Capture the cell that displays the provided text and extract its (x, y) central coordinate. 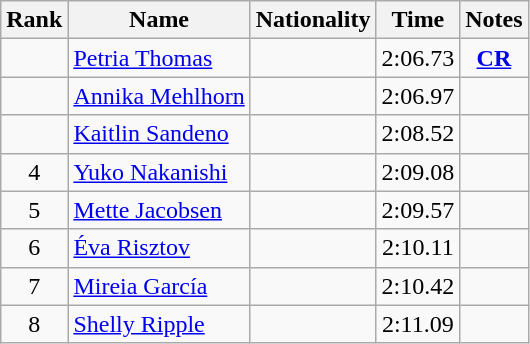
Nationality (313, 20)
Shelly Ripple (159, 324)
2:09.08 (418, 172)
Mireia García (159, 286)
2:10.42 (418, 286)
Time (418, 20)
2:06.97 (418, 96)
Rank (34, 20)
Petria Thomas (159, 58)
2:11.09 (418, 324)
Kaitlin Sandeno (159, 134)
2:10.11 (418, 248)
7 (34, 286)
2:09.57 (418, 210)
6 (34, 248)
Mette Jacobsen (159, 210)
Notes (494, 20)
2:08.52 (418, 134)
CR (494, 58)
8 (34, 324)
Annika Mehlhorn (159, 96)
2:06.73 (418, 58)
Name (159, 20)
Éva Risztov (159, 248)
4 (34, 172)
Yuko Nakanishi (159, 172)
5 (34, 210)
